Find where the given text appears and provide that cell's center as (X, Y) coordinate. 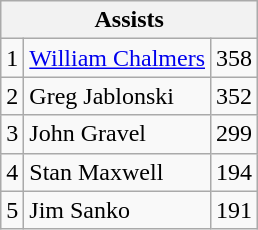
Stan Maxwell (118, 172)
352 (234, 96)
Greg Jablonski (118, 96)
William Chalmers (118, 58)
Assists (130, 20)
358 (234, 58)
3 (12, 134)
5 (12, 210)
1 (12, 58)
4 (12, 172)
194 (234, 172)
191 (234, 210)
299 (234, 134)
2 (12, 96)
Jim Sanko (118, 210)
John Gravel (118, 134)
